Search for the cell housing the specified text and yield its [x, y] center coordinate. 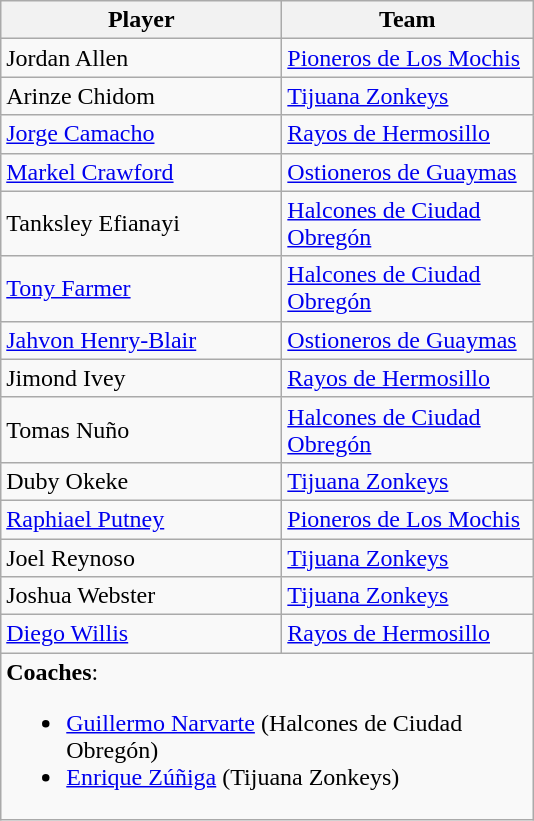
Duby Okeke [142, 481]
Joel Reynoso [142, 557]
Jimond Ivey [142, 378]
Team [408, 20]
Player [142, 20]
Jordan Allen [142, 58]
Raphiael Putney [142, 519]
Tomas Nuño [142, 430]
Arinze Chidom [142, 96]
Joshua Webster [142, 596]
Diego Willis [142, 634]
Tanksley Efianayi [142, 224]
Tony Farmer [142, 288]
Jahvon Henry-Blair [142, 340]
Markel Crawford [142, 172]
Coaches: Guillermo Narvarte (Halcones de Ciudad Obregón) Enrique Zúñiga (Tijuana Zonkeys) [267, 736]
Jorge Camacho [142, 134]
